Find where the given text appears and provide that cell's center as [X, Y] coordinate. 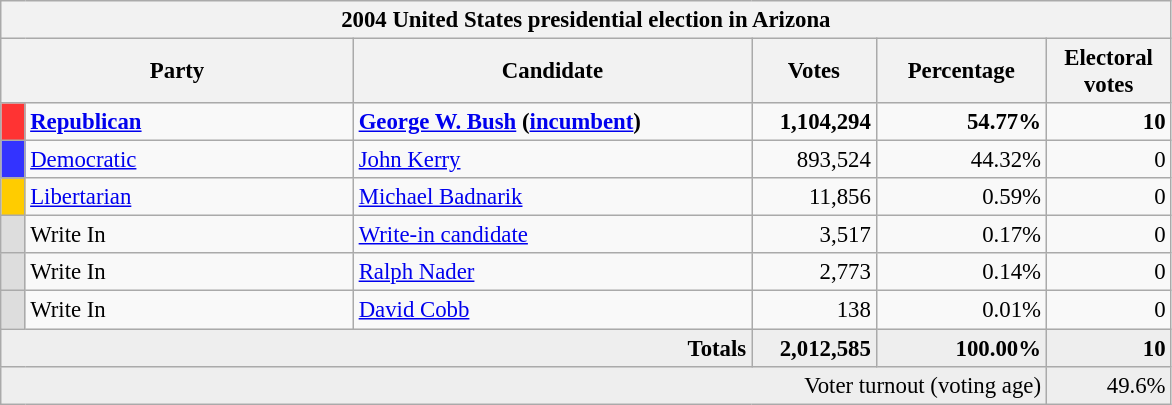
2,773 [814, 273]
893,524 [814, 160]
1,104,294 [814, 122]
0.59% [961, 197]
Ralph Nader [552, 273]
Voter turnout (voting age) [524, 385]
Democratic [189, 160]
Party [178, 72]
Votes [814, 72]
Michael Badnarik [552, 197]
0.01% [961, 310]
100.00% [961, 348]
Republican [189, 122]
Percentage [961, 72]
Libertarian [189, 197]
2004 United States presidential election in Arizona [586, 20]
Totals [376, 348]
138 [814, 310]
0.14% [961, 273]
3,517 [814, 235]
0.17% [961, 235]
11,856 [814, 197]
Electoral votes [1108, 72]
Write-in candidate [552, 235]
Candidate [552, 72]
44.32% [961, 160]
David Cobb [552, 310]
George W. Bush (incumbent) [552, 122]
49.6% [1108, 385]
John Kerry [552, 160]
54.77% [961, 122]
2,012,585 [814, 348]
